Detect which cell encompasses the target text, then output its [X, Y] center coordinate. 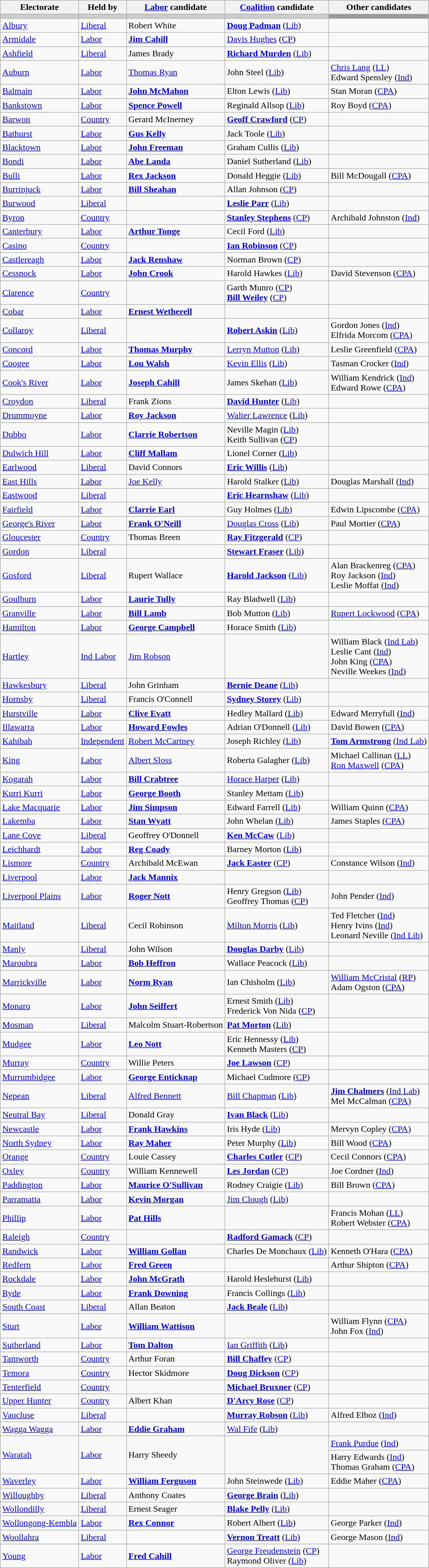
Casino [40, 246]
Henry Gregson (Lib)Geoffrey Thomas (CP) [277, 896]
Kahibah [40, 741]
Roy Jackson [176, 415]
John Wilson [176, 949]
Thomas Ryan [176, 72]
Hawkesbury [40, 685]
Thomas Breen [176, 537]
Ian Robinson (CP) [277, 246]
Other candidates [379, 7]
Redfern [40, 1265]
Geoffrey O'Donnell [176, 835]
Rex Jackson [176, 176]
Peter Murphy (Lib) [277, 1143]
Ray Fitzgerald (CP) [277, 537]
Fred Cahill [176, 1556]
Neville Magin (Lib)Keith Sullivan (CP) [277, 434]
Lake Macquarie [40, 807]
Hurstville [40, 713]
Jack Mannix [176, 877]
Leichhardt [40, 849]
Graham Cullis (Lib) [277, 147]
Jim Cahill [176, 39]
Murrumbidgee [40, 1077]
Cobar [40, 311]
George Campbell [176, 627]
Cecil Ford (Lib) [277, 232]
Constance Wilson (Ind) [379, 863]
Frank Zions [176, 401]
George Enticknap [176, 1077]
Fairfield [40, 509]
Randwick [40, 1251]
Ryde [40, 1293]
Tasman Crocker (Ind) [379, 363]
Balmain [40, 91]
Ernest Smith (Lib)Frederick Von Nida (CP) [277, 1006]
Kurri Kurri [40, 793]
Independent [103, 741]
Allan Beaton [176, 1307]
Ernest Seager [176, 1509]
Neutral Bay [40, 1115]
Gerard McInerney [176, 119]
Paddington [40, 1185]
Clive Evatt [176, 713]
Doug Padman (Lib) [277, 25]
Waratah [40, 1455]
David Stevenson (CPA) [379, 273]
Michael Cudmore (CP) [277, 1077]
Tenterfield [40, 1387]
Ken McCaw (Lib) [277, 835]
Bankstown [40, 105]
Tamworth [40, 1359]
Woollahra [40, 1537]
Gosford [40, 575]
Parramatta [40, 1199]
Eric Hennessy (Lib)Kenneth Masters (CP) [277, 1044]
Gus Kelly [176, 133]
Bulli [40, 176]
Davis Hughes (CP) [277, 39]
Ernest Wetherell [176, 311]
Radford Gamack (CP) [277, 1237]
Horace Smith (Lib) [277, 627]
William Kendrick (Ind)Edward Rowe (CPA) [379, 382]
Ian Griffith (Lib) [277, 1345]
James Staples (CPA) [379, 821]
Anthony Coates [176, 1495]
Byron [40, 218]
John Steinwede (Lib) [277, 1481]
George's River [40, 523]
Alfred Bennett [176, 1096]
Doug Dickson (CP) [277, 1373]
Gordon [40, 551]
King [40, 760]
Lismore [40, 863]
Malcolm Stuart-Robertson [176, 1025]
Douglas Marshall (Ind) [379, 481]
Ashfield [40, 53]
Vernon Treatt (Lib) [277, 1537]
Robert Askin (Lib) [277, 331]
Upper Hunter [40, 1401]
Bill Chapman (Lib) [277, 1096]
Hector Skidmore [176, 1373]
Temora [40, 1373]
Donald Heggie (Lib) [277, 176]
Lerryn Mutton (Lib) [277, 349]
Reg Coady [176, 849]
Maroubra [40, 963]
Collaroy [40, 331]
Wagga Wagga [40, 1429]
Ray Bladwell (Lib) [277, 599]
George Freudenstein (CP)Raymond Oliver (Lib) [277, 1556]
Harold Jackson (Lib) [277, 575]
Roger Nott [176, 896]
Archibald McEwan [176, 863]
Iris Hyde (Lib) [277, 1129]
Guy Holmes (Lib) [277, 509]
Jim Simpson [176, 807]
Rockdale [40, 1279]
Norm Ryan [176, 982]
Cessnock [40, 273]
Eddie Maher (CPA) [379, 1481]
Barney Morton (Lib) [277, 849]
Mervyn Copley (CPA) [379, 1129]
John Whelan (Lib) [277, 821]
Wollondilly [40, 1509]
Hornsby [40, 699]
Harold Heslehurst (Lib) [277, 1279]
Chris Lang (LL)Edward Spensley (Ind) [379, 72]
Roberta Galagher (Lib) [277, 760]
Michael Callinan (LL)Ron Maxwell (CPA) [379, 760]
James Skehan (Lib) [277, 382]
Young [40, 1556]
Granville [40, 613]
Stan Moran (CPA) [379, 91]
Richard Murden (Lib) [277, 53]
Sydney Storey (Lib) [277, 699]
Bill Sheahan [176, 190]
Auburn [40, 72]
Clarrie Earl [176, 509]
Lane Cove [40, 835]
Mosman [40, 1025]
Douglas Cross (Lib) [277, 523]
Bill Brown (CPA) [379, 1185]
Rodney Craigie (Lib) [277, 1185]
Louie Cassey [176, 1157]
Joe Lawson (CP) [277, 1063]
Robert McCartney [176, 741]
East Hills [40, 481]
Edwin Lipscombe (CPA) [379, 509]
Gloucester [40, 537]
Willoughby [40, 1495]
Garth Munro (CP)Bill Weiley (CP) [277, 292]
Labor candidate [176, 7]
Jim Chalmers (Ind Lab)Mel McCalman (CPA) [379, 1096]
Paul Mortier (CPA) [379, 523]
Drummoyne [40, 415]
Norman Brown (CP) [277, 259]
Cook's River [40, 382]
Ted Fletcher (Ind)Henry Ivins (Ind)Leonard Neville (Ind Lib) [379, 925]
Kevin Morgan [176, 1199]
Liverpool [40, 877]
David Connors [176, 467]
Robert Albert (Lib) [277, 1523]
Cliff Mallam [176, 453]
Monaro [40, 1006]
Arthur Foran [176, 1359]
Castlereagh [40, 259]
Armidale [40, 39]
Leo Nott [176, 1044]
Archibald Johnston (Ind) [379, 218]
John Grinham [176, 685]
Stan Wyatt [176, 821]
Arthur Tonge [176, 232]
Frank Purdue (Ind) [379, 1443]
Walter Lawrence (Lib) [277, 415]
Les Jordan (CP) [277, 1171]
George Mason (Ind) [379, 1537]
George Parker (Ind) [379, 1523]
George Brain (Lib) [277, 1495]
Coogee [40, 363]
Francis Collings (Lib) [277, 1293]
Canterbury [40, 232]
Laurie Tully [176, 599]
Wallace Peacock (Lib) [277, 963]
Lionel Corner (Lib) [277, 453]
Fred Green [176, 1265]
Wollongong-Kembla [40, 1523]
Raleigh [40, 1237]
Hartley [40, 656]
Clarence [40, 292]
Bob Mutton (Lib) [277, 613]
John McGrath [176, 1279]
Jim Robson [176, 656]
Mudgee [40, 1044]
Bernie Deane (Lib) [277, 685]
Barwon [40, 119]
Edward Farrell (Lib) [277, 807]
William McCristal (RP)Adam Ogston (CPA) [379, 982]
Jack Easter (CP) [277, 863]
John McMahon [176, 91]
Hamilton [40, 627]
Albury [40, 25]
Horace Harper (Lib) [277, 779]
Harold Stalker (Lib) [277, 481]
Frank Hawkins [176, 1129]
William Kennewell [176, 1171]
North Sydney [40, 1143]
Blake Pelly (Lib) [277, 1509]
Burwood [40, 204]
Stanley Stephens (CP) [277, 218]
Rex Connor [176, 1523]
Spence Powell [176, 105]
Illawarra [40, 727]
Bondi [40, 161]
John Steel (Lib) [277, 72]
Waverley [40, 1481]
Milton Morris (Lib) [277, 925]
Howard Fowles [176, 727]
Blacktown [40, 147]
Murray [40, 1063]
Phillip [40, 1218]
William Flynn (CPA)John Fox (Ind) [379, 1326]
Cecil Connors (CPA) [379, 1157]
Held by [103, 7]
Donald Gray [176, 1115]
Tom Armstrong (Ind Lab) [379, 741]
Alfred Elboz (Ind) [379, 1415]
Geoff Crawford (CP) [277, 119]
Leslie Greenfield (CPA) [379, 349]
Newcastle [40, 1129]
George Booth [176, 793]
Eric Hearnshaw (Lib) [277, 495]
Kogarah [40, 779]
Francis O'Connell [176, 699]
Willie Peters [176, 1063]
Edward Merryfull (Ind) [379, 713]
Eddie Graham [176, 1429]
Coalition candidate [277, 7]
Elton Lewis (Lib) [277, 91]
James Brady [176, 53]
Manly [40, 949]
Frank Downing [176, 1293]
Maitland [40, 925]
Concord [40, 349]
Jack Toole (Lib) [277, 133]
John Pender (Ind) [379, 896]
Marrickville [40, 982]
Bill Wood (CPA) [379, 1143]
Lakemba [40, 821]
Ivan Black (Lib) [277, 1115]
Jack Renshaw [176, 259]
David Hunter (Lib) [277, 401]
Lou Walsh [176, 363]
Frank O'Neill [176, 523]
Pat Morton (Lib) [277, 1025]
Harold Hawkes (Lib) [277, 273]
Croydon [40, 401]
Bill McDougall (CPA) [379, 176]
William Quinn (CPA) [379, 807]
Joe Kelly [176, 481]
Murray Robson (Lib) [277, 1415]
Harry Sheedy [176, 1455]
Joseph Cahill [176, 382]
Pat Hills [176, 1218]
Jack Beale (Lib) [277, 1307]
Bill Lamb [176, 613]
Hedley Mallard (Lib) [277, 713]
Reginald Allsop (Lib) [277, 105]
Electorate [40, 7]
William Ferguson [176, 1481]
Eric Willis (Lib) [277, 467]
Wal Fife (Lib) [277, 1429]
Burrinjuck [40, 190]
Francis Mohan (LL)Robert Webster (CPA) [379, 1218]
Arthur Shipton (CPA) [379, 1265]
Vaucluse [40, 1415]
John Seiffert [176, 1006]
South Coast [40, 1307]
Joseph Richley (Lib) [277, 741]
Bill Chaffey (CP) [277, 1359]
Maurice O'Sullivan [176, 1185]
Dubbo [40, 434]
Roy Boyd (CPA) [379, 105]
Goulburn [40, 599]
Ian Chisholm (Lib) [277, 982]
Joe Cordner (Ind) [379, 1171]
Liverpool Plains [40, 896]
Eastwood [40, 495]
Kevin Ellis (Lib) [277, 363]
Orange [40, 1157]
David Bowen (CPA) [379, 727]
Dulwich Hill [40, 453]
Tom Dalton [176, 1345]
Stewart Fraser (Lib) [277, 551]
D'Arcy Rose (CP) [277, 1401]
Abe Landa [176, 161]
Daniel Sutherland (Lib) [277, 161]
Oxley [40, 1171]
Jim Clough (Lib) [277, 1199]
Albert Sloss [176, 760]
John Crook [176, 273]
Bathurst [40, 133]
Gordon Jones (Ind)Elfrida Morcom (CPA) [379, 331]
John Freeman [176, 147]
Bill Crabtree [176, 779]
Kenneth O'Hara (CPA) [379, 1251]
Michael Bruxner (CP) [277, 1387]
Leslie Parr (Lib) [277, 204]
Allan Johnson (CP) [277, 190]
Albert Khan [176, 1401]
Sutherland [40, 1345]
Nepean [40, 1096]
Ray Maher [176, 1143]
Charles Cutler (CP) [277, 1157]
Rupert Wallace [176, 575]
Sturt [40, 1326]
Charles De Monchaux (Lib) [277, 1251]
William Gollan [176, 1251]
William Black (Ind Lab)Leslie Cant (Ind)John King (CPA)Neville Weekes (Ind) [379, 656]
Clarrie Robertson [176, 434]
William Wattison [176, 1326]
Bob Heffron [176, 963]
Harry Edwards (Ind)Thomas Graham (CPA) [379, 1462]
Robert White [176, 25]
Thomas Murphy [176, 349]
Adrian O'Donnell (Lib) [277, 727]
Cecil Robinson [176, 925]
Alan Brackenreg (CPA)Roy Jackson (Ind)Leslie Moffat (Ind) [379, 575]
Ind Labor [103, 656]
Rupert Lockwood (CPA) [379, 613]
Earlwood [40, 467]
Stanley Mettam (Lib) [277, 793]
Douglas Darby (Lib) [277, 949]
